Return the [X, Y] coordinate for the center point of the cell that contains the specified text.  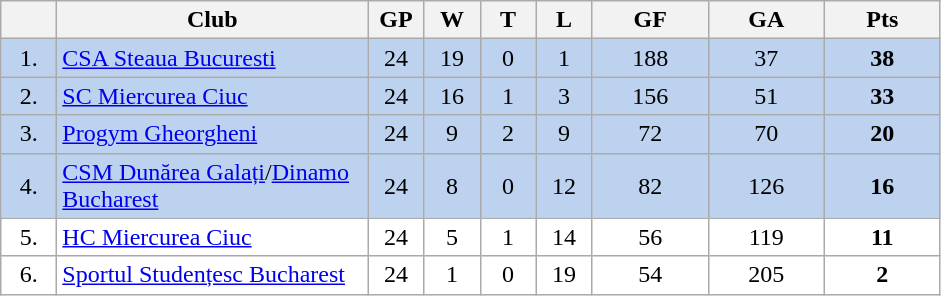
5. [29, 237]
14 [564, 237]
156 [650, 96]
L [564, 20]
GP [396, 20]
33 [882, 96]
54 [650, 275]
56 [650, 237]
205 [766, 275]
12 [564, 186]
188 [650, 58]
Pts [882, 20]
Sportul Studențesc Bucharest [212, 275]
119 [766, 237]
51 [766, 96]
Progym Gheorgheni [212, 134]
GA [766, 20]
W [452, 20]
37 [766, 58]
11 [882, 237]
4. [29, 186]
3 [564, 96]
HC Miercurea Ciuc [212, 237]
38 [882, 58]
Club [212, 20]
6. [29, 275]
SC Miercurea Ciuc [212, 96]
CSM Dunărea Galați/Dinamo Bucharest [212, 186]
8 [452, 186]
T [508, 20]
20 [882, 134]
2. [29, 96]
CSA Steaua Bucuresti [212, 58]
5 [452, 237]
72 [650, 134]
82 [650, 186]
70 [766, 134]
1. [29, 58]
3. [29, 134]
126 [766, 186]
GF [650, 20]
